Search for the cell housing the specified text and yield its (X, Y) center coordinate. 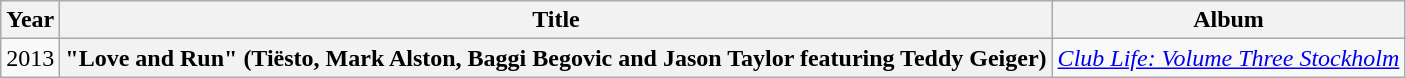
"Love and Run" (Tiësto, Mark Alston, Baggi Begovic and Jason Taylor featuring Teddy Geiger) (556, 58)
Year (30, 20)
2013 (30, 58)
Club Life: Volume Three Stockholm (1228, 58)
Album (1228, 20)
Title (556, 20)
